Extract the (X, Y) coordinate from the center of the cell holding the provided text.  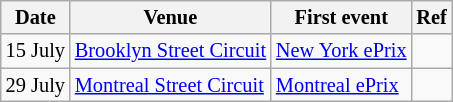
Ref (431, 17)
Date (36, 17)
First event (342, 17)
Brooklyn Street Circuit (170, 51)
Montreal Street Circuit (170, 85)
Venue (170, 17)
Montreal ePrix (342, 85)
29 July (36, 85)
New York ePrix (342, 51)
15 July (36, 51)
